Output the (X, Y) coordinate of the center of the cell containing the given text.  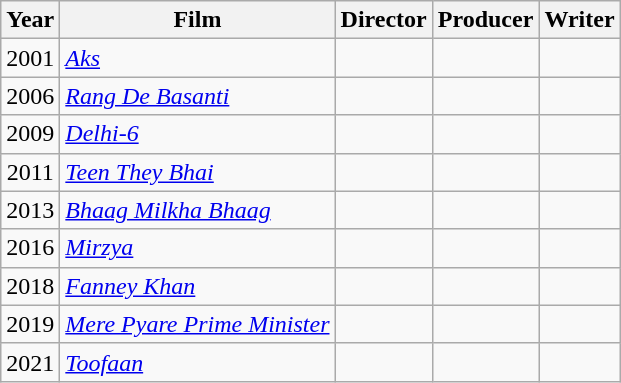
Producer (486, 20)
Aks (198, 58)
Director (384, 20)
Teen They Bhai (198, 172)
2016 (30, 248)
Film (198, 20)
Delhi-6 (198, 134)
Bhaag Milkha Bhaag (198, 210)
2011 (30, 172)
Fanney Khan (198, 286)
Mere Pyare Prime Minister (198, 324)
2021 (30, 362)
Year (30, 20)
Mirzya (198, 248)
Writer (580, 20)
2006 (30, 96)
Rang De Basanti (198, 96)
2009 (30, 134)
2018 (30, 286)
Toofaan (198, 362)
2013 (30, 210)
2019 (30, 324)
2001 (30, 58)
